For the text-containing cell, return its midpoint in (X, Y) coordinate format. 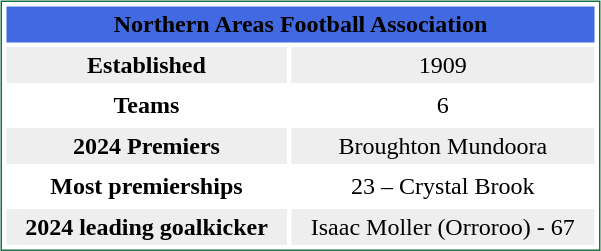
1909 (443, 65)
Northern Areas Football Association (300, 24)
Established (146, 65)
Isaac Moller (Orroroo) - 67 (443, 227)
Broughton Mundoora (443, 146)
Most premierships (146, 186)
2024 leading goalkicker (146, 227)
23 – Crystal Brook (443, 186)
6 (443, 106)
Teams (146, 106)
2024 Premiers (146, 146)
